Output the (x, y) coordinate of the center of the cell containing the given text.  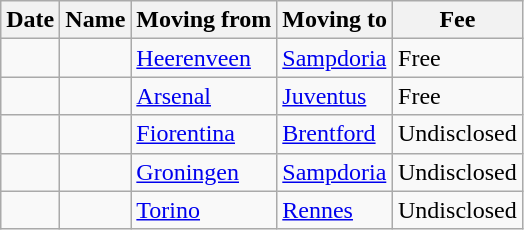
Groningen (204, 172)
Juventus (335, 96)
Name (96, 20)
Date (30, 20)
Fiorentina (204, 134)
Moving to (335, 20)
Moving from (204, 20)
Arsenal (204, 96)
Heerenveen (204, 58)
Torino (204, 210)
Rennes (335, 210)
Fee (458, 20)
Brentford (335, 134)
